Identify which cell holds the provided text, then report its (X, Y) central coordinate. 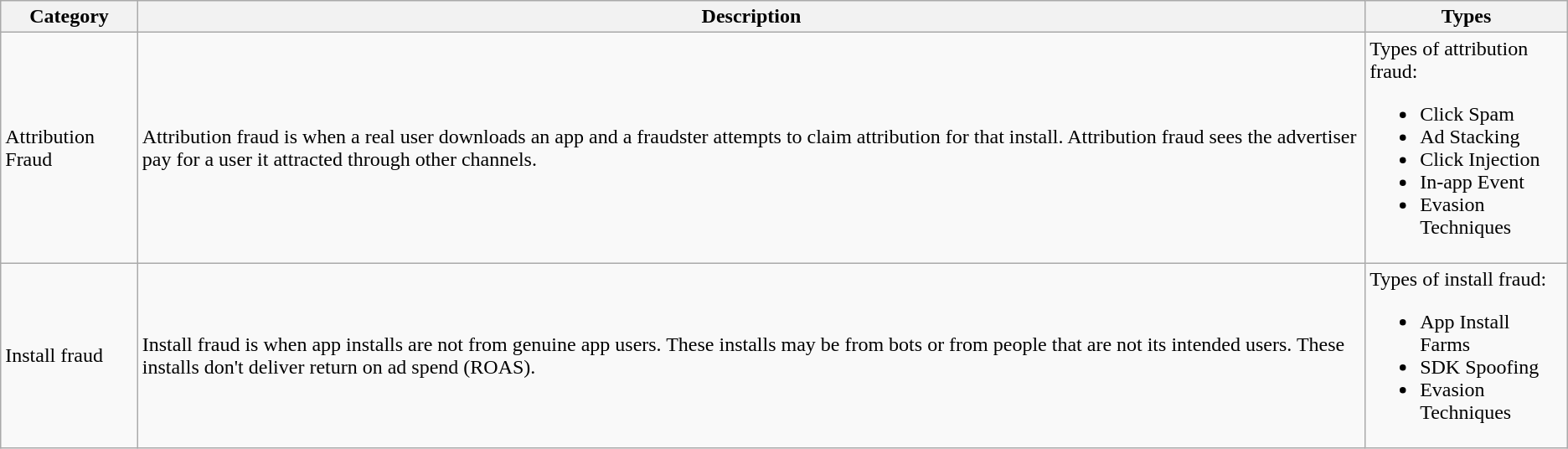
Types of attribution fraud:Click SpamAd StackingClick InjectionIn-app EventEvasion Techniques (1467, 147)
Types (1467, 17)
Types of install fraud:App Install FarmsSDK SpoofingEvasion Techniques (1467, 355)
Category (70, 17)
Attribution Fraud (70, 147)
Install fraud (70, 355)
Description (750, 17)
